Find where the given text appears and provide that cell's center as (X, Y) coordinate. 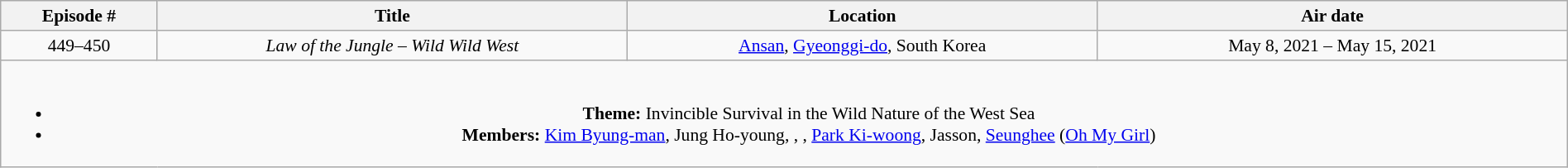
Episode # (79, 16)
Location (863, 16)
Law of the Jungle – Wild Wild West (392, 46)
Title (392, 16)
May 8, 2021 – May 15, 2021 (1332, 46)
Theme: Invincible Survival in the Wild Nature of the West SeaMembers: Kim Byung-man, Jung Ho-young, , , Park Ki-woong, Jasson, Seunghee (Oh My Girl) (784, 113)
Air date (1332, 16)
449–450 (79, 46)
Ansan, Gyeonggi-do, South Korea (863, 46)
